Detect which cell encompasses the target text, then output its [x, y] center coordinate. 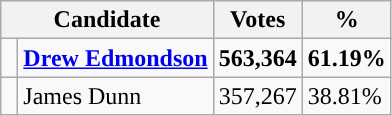
Drew Edmondson [116, 58]
Votes [258, 20]
61.19% [346, 58]
38.81% [346, 96]
% [346, 20]
563,364 [258, 58]
James Dunn [116, 96]
357,267 [258, 96]
Candidate [107, 20]
